Extract the (x, y) coordinate from the center of the cell holding the provided text.  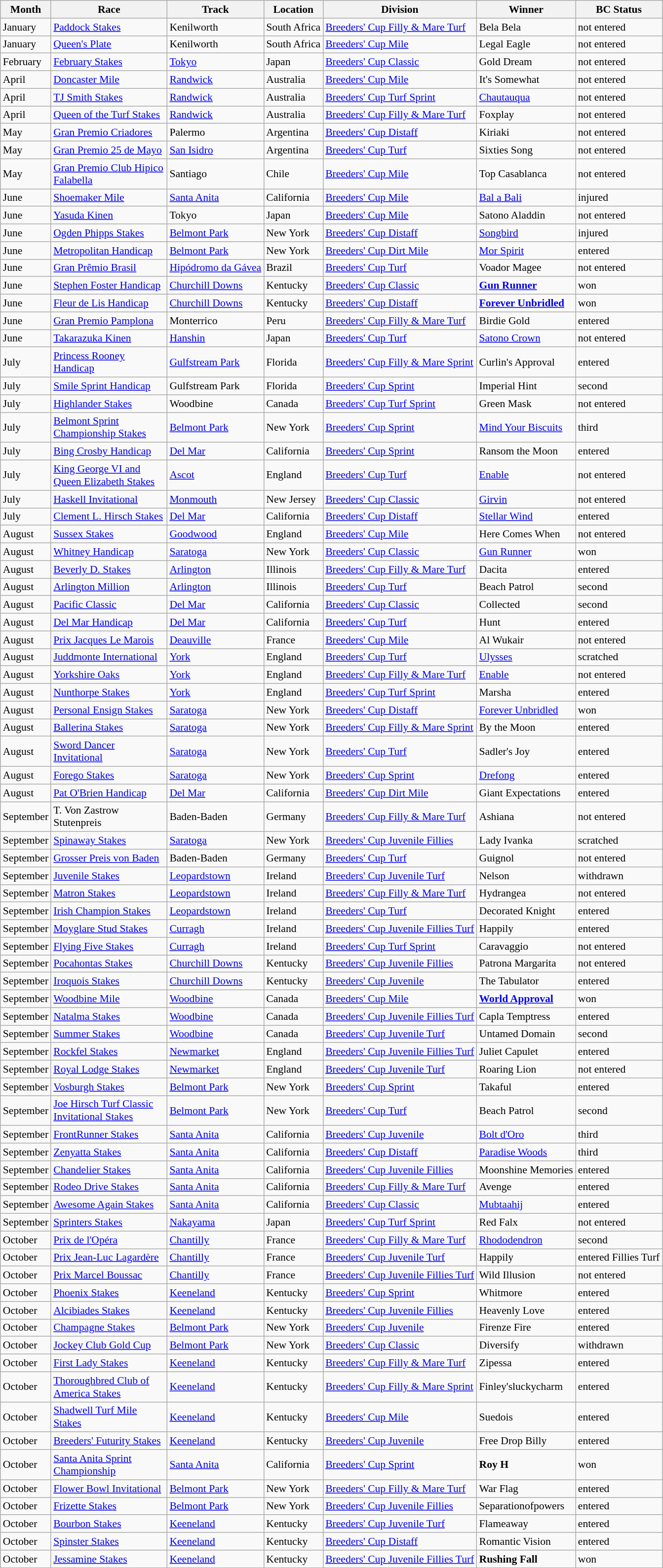
Pat O'Brien Handicap (109, 793)
Month (26, 9)
Bolt d'Oro (526, 1135)
Drefong (526, 776)
Patrona Margarita (526, 964)
Kiriaki (526, 133)
Gran Premio Club Hipico Falabella (109, 174)
Juvenile Stakes (109, 876)
War Flag (526, 1489)
Sixties Song (526, 150)
Champagne Stakes (109, 1328)
Flower Bowl Invitational (109, 1489)
Heavenly Love (526, 1310)
Suedois (526, 1417)
Takaful (526, 1087)
Alcibiades Stakes (109, 1310)
Woodbine Mile (109, 999)
Fleur de Lis Handicap (109, 303)
Yasuda Kinen (109, 216)
Gran Premio 25 de Mayo (109, 150)
Winner (526, 9)
Capla Temptress (526, 1016)
Decorated Knight (526, 911)
Shadwell Turf Mile Stakes (109, 1417)
Breeders' Futurity Stakes (109, 1441)
Yorkshire Oaks (109, 675)
Red Falx (526, 1223)
King George VI and Queen Elizabeth Stakes (109, 476)
Rhododendron (526, 1240)
FrontRunner Stakes (109, 1135)
Forego Stakes (109, 776)
Roy H (526, 1464)
Race (109, 9)
Flying Five Stakes (109, 946)
Imperial Hint (526, 386)
Gran Premio Criadores (109, 133)
Bela Bela (526, 27)
Foxplay (526, 115)
Santa Anita Sprint Championship (109, 1464)
Zenyatta Stakes (109, 1152)
Nakayama (215, 1223)
Arlington Million (109, 587)
Ascot (215, 476)
Natalma Stakes (109, 1016)
Ransom the Moon (526, 451)
Hipódromo da Gávea (215, 268)
Prix Jean-Luc Lagardère (109, 1258)
Sadler's Joy (526, 752)
Princess Rooney Handicap (109, 362)
Diversify (526, 1345)
Prix Jacques Le Marois (109, 640)
Chautauqua (526, 97)
Beverly D. Stakes (109, 569)
Metropolitan Handicap (109, 251)
Thoroughbred Club of America Stakes (109, 1386)
It's Somewhat (526, 80)
Summer Stakes (109, 1034)
Del Mar Handicap (109, 622)
Awesome Again Stakes (109, 1205)
Goodwood (215, 534)
Wild Illusion (526, 1275)
Curlin's Approval (526, 362)
February Stakes (109, 62)
Flameaway (526, 1524)
Gold Dream (526, 62)
Satono Crown (526, 338)
New Jersey (293, 499)
Firenze Fire (526, 1328)
World Approval (526, 999)
Pacific Classic (109, 605)
Green Mask (526, 404)
Stellar Wind (526, 517)
Juddmonte International (109, 657)
Girvin (526, 499)
Chile (293, 174)
Songbird (526, 233)
Dacita (526, 569)
Rodeo Drive Stakes (109, 1187)
Caravaggio (526, 946)
Smile Sprint Handicap (109, 386)
Mind Your Biscuits (526, 427)
Clement L. Hirsch Stakes (109, 517)
Sussex Stakes (109, 534)
Spinster Stakes (109, 1541)
Prix Marcel Boussac (109, 1275)
Mor Spirit (526, 251)
TJ Smith Stakes (109, 97)
San Isidro (215, 150)
Moonshine Memories (526, 1170)
By the Moon (526, 728)
Guignol (526, 859)
Hunt (526, 622)
Ulysses (526, 657)
Rushing Fall (526, 1559)
Chandelier Stakes (109, 1170)
Pocahontas Stakes (109, 964)
Gran Premio Pamplona (109, 321)
Monmouth (215, 499)
Personal Ensign Stakes (109, 710)
Highlander Stakes (109, 404)
Bing Crosby Handicap (109, 451)
T. Von Zastrow Stutenpreis (109, 817)
Separationofpowers (526, 1506)
Irish Champion Stakes (109, 911)
Royal Lodge Stakes (109, 1069)
Hanshin (215, 338)
Sprinters Stakes (109, 1223)
Moyglare Stud Stakes (109, 929)
Birdie Gold (526, 321)
Nunthorpe Stakes (109, 693)
Nelson (526, 876)
Doncaster Mile (109, 80)
entered Fillies Turf (619, 1258)
Matron Stakes (109, 894)
Sword Dancer Invitational (109, 752)
Gran Prêmio Brasil (109, 268)
Lady Ivanka (526, 841)
Whitmore (526, 1293)
Track (215, 9)
BC Status (619, 9)
Paddock Stakes (109, 27)
Free Drop Billy (526, 1441)
Haskell Invitational (109, 499)
Top Casablanca (526, 174)
Jessamine Stakes (109, 1559)
Ogden Phipps Stakes (109, 233)
Spinaway Stakes (109, 841)
Untamed Domain (526, 1034)
Zipessa (526, 1363)
Al Wukair (526, 640)
Satono Aladdin (526, 216)
Prix de l'Opéra (109, 1240)
Ashiana (526, 817)
Queen of the Turf Stakes (109, 115)
First Lady Stakes (109, 1363)
Belmont Sprint Championship Stakes (109, 427)
Phoenix Stakes (109, 1293)
Mubtaahij (526, 1205)
February (26, 62)
Frizette Stakes (109, 1506)
Paradise Woods (526, 1152)
Location (293, 9)
Legal Eagle (526, 44)
Avenge (526, 1187)
Giant Expectations (526, 793)
Hydrangea (526, 894)
Grosser Preis von Baden (109, 859)
Palermo (215, 133)
Collected (526, 605)
Bal a Bali (526, 198)
Jockey Club Gold Cup (109, 1345)
Whitney Handicap (109, 552)
Brazil (293, 268)
Division (400, 9)
Juliet Capulet (526, 1052)
Ballerina Stakes (109, 728)
Deauville (215, 640)
Vosburgh Stakes (109, 1087)
Monterrico (215, 321)
Voador Magee (526, 268)
The Tabulator (526, 981)
Shoemaker Mile (109, 198)
Santiago (215, 174)
Finley'sluckycharm (526, 1386)
Takarazuka Kinen (109, 338)
Roaring Lion (526, 1069)
Romantic Vision (526, 1541)
Marsha (526, 693)
Iroquois Stakes (109, 981)
Queen's Plate (109, 44)
Stephen Foster Handicap (109, 286)
Peru (293, 321)
Joe Hirsch Turf Classic Invitational Stakes (109, 1110)
Here Comes When (526, 534)
Bourbon Stakes (109, 1524)
Rockfel Stakes (109, 1052)
